Pinpoint the cell where the given text exists, returning its (X, Y) midpoint coordinate. 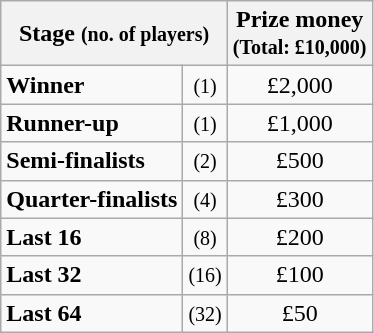
Last 64 (92, 313)
Last 16 (92, 237)
£100 (300, 275)
Runner-up (92, 123)
£200 (300, 237)
Semi-finalists (92, 161)
(4) (205, 199)
Winner (92, 85)
Quarter-finalists (92, 199)
£300 (300, 199)
(16) (205, 275)
£50 (300, 313)
£2,000 (300, 85)
(32) (205, 313)
(8) (205, 237)
Prize money(Total: £10,000) (300, 34)
(2) (205, 161)
Last 32 (92, 275)
£500 (300, 161)
Stage (no. of players) (114, 34)
£1,000 (300, 123)
